Capture the cell that displays the provided text and extract its (X, Y) central coordinate. 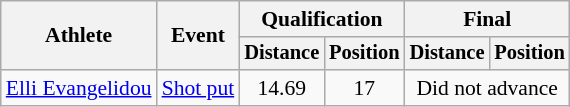
Did not advance (488, 88)
17 (364, 88)
Event (198, 36)
Shot put (198, 88)
14.69 (282, 88)
Qualification (322, 19)
Athlete (79, 36)
Final (488, 19)
Elli Evangelidou (79, 88)
